Determine the [x, y] coordinate at the center of the cell enclosing the given text.  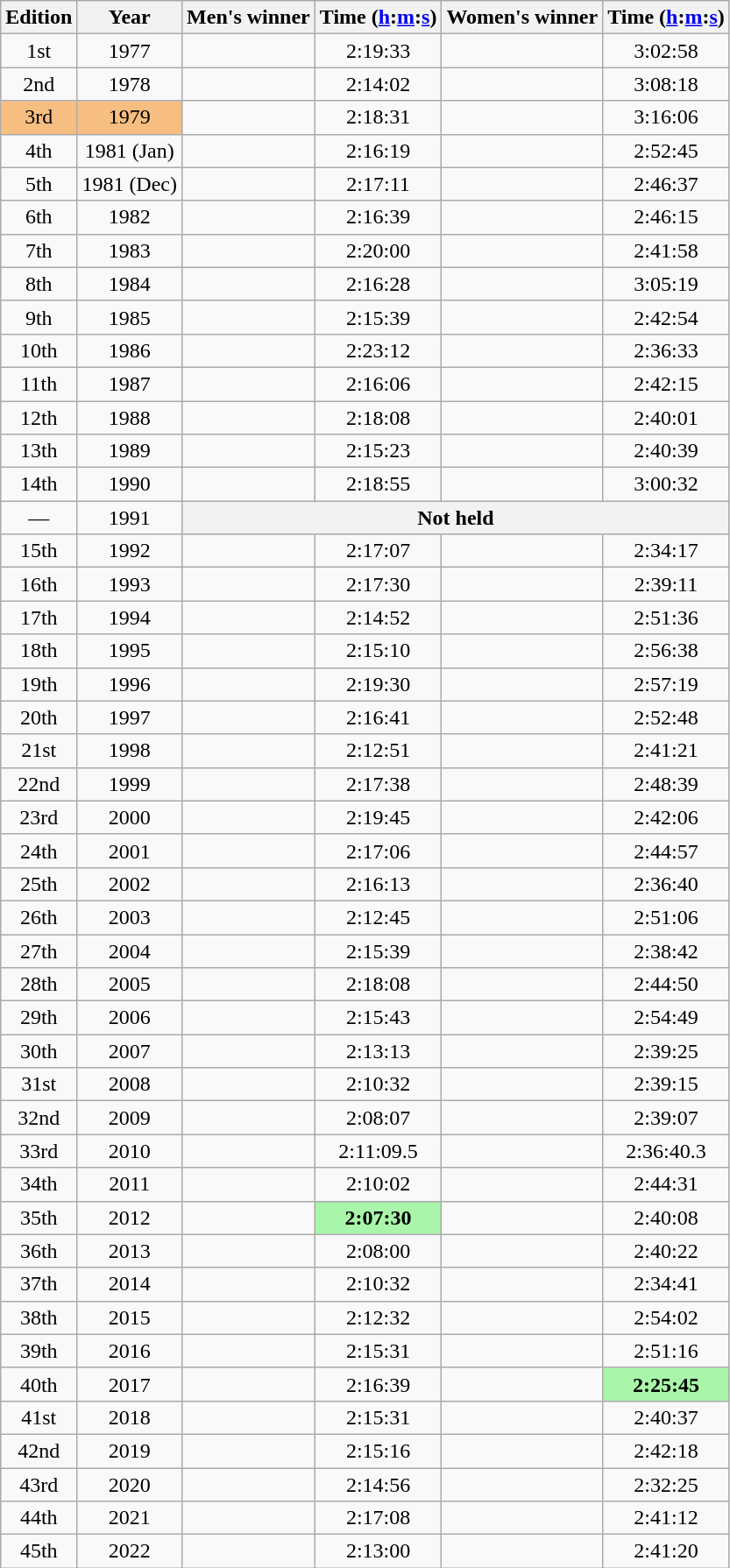
1st [39, 51]
1989 [130, 451]
3:08:18 [666, 84]
2:41:58 [666, 251]
2:41:12 [666, 1518]
2002 [130, 884]
2:19:30 [379, 684]
1990 [130, 484]
Year [130, 18]
2:57:19 [666, 684]
10th [39, 350]
1998 [130, 751]
2000 [130, 817]
2:25:45 [666, 1384]
2:51:36 [666, 618]
15th [39, 551]
21st [39, 751]
2021 [130, 1518]
9th [39, 317]
2:16:19 [379, 151]
2:42:18 [666, 1451]
3:02:58 [666, 51]
2:54:49 [666, 1018]
2018 [130, 1417]
6th [39, 217]
3:05:19 [666, 284]
12th [39, 418]
17th [39, 618]
2:46:37 [666, 184]
1978 [130, 84]
1994 [130, 618]
1997 [130, 717]
2:10:02 [379, 1184]
2:18:31 [379, 117]
44th [39, 1518]
2:51:16 [666, 1351]
13th [39, 451]
43rd [39, 1485]
20th [39, 717]
2:23:12 [379, 350]
25th [39, 884]
2:34:17 [666, 551]
2:56:38 [666, 651]
2:42:06 [666, 817]
2:14:56 [379, 1485]
2010 [130, 1151]
2:15:43 [379, 1018]
3:00:32 [666, 484]
1982 [130, 217]
2:44:31 [666, 1184]
2004 [130, 950]
1985 [130, 317]
2:41:20 [666, 1551]
2022 [130, 1551]
1979 [130, 117]
2:08:00 [379, 1251]
19th [39, 684]
2:34:41 [666, 1284]
41st [39, 1417]
39th [39, 1351]
Edition [39, 18]
42nd [39, 1451]
2:40:37 [666, 1417]
2007 [130, 1051]
28th [39, 985]
2:17:07 [379, 551]
1996 [130, 684]
22nd [39, 784]
2013 [130, 1251]
1991 [130, 518]
2:39:15 [666, 1084]
2017 [130, 1384]
36th [39, 1251]
2:12:45 [379, 917]
16th [39, 584]
2019 [130, 1451]
2014 [130, 1284]
37th [39, 1284]
2:44:50 [666, 985]
2006 [130, 1018]
2:42:15 [666, 384]
2:39:11 [666, 584]
35th [39, 1218]
1981 (Jan) [130, 151]
2:17:06 [379, 851]
2:17:30 [379, 584]
40th [39, 1384]
2:41:21 [666, 751]
2:39:25 [666, 1051]
23rd [39, 817]
2:15:10 [379, 651]
27th [39, 950]
3rd [39, 117]
2:07:30 [379, 1218]
2:36:40 [666, 884]
2:17:11 [379, 184]
45th [39, 1551]
2015 [130, 1317]
2:40:08 [666, 1218]
2:13:13 [379, 1051]
2:51:06 [666, 917]
2:52:48 [666, 717]
2:16:41 [379, 717]
2:19:33 [379, 51]
26th [39, 917]
2:16:13 [379, 884]
4th [39, 151]
2012 [130, 1218]
3:16:06 [666, 117]
1986 [130, 350]
2:44:57 [666, 851]
31st [39, 1084]
32nd [39, 1118]
2003 [130, 917]
38th [39, 1317]
1988 [130, 418]
2:16:28 [379, 284]
2:54:02 [666, 1317]
8th [39, 284]
2:20:00 [379, 251]
33rd [39, 1151]
18th [39, 651]
2:36:40.3 [666, 1151]
2005 [130, 985]
2:19:45 [379, 817]
30th [39, 1051]
— [39, 518]
2:15:16 [379, 1451]
2:14:52 [379, 618]
2:11:09.5 [379, 1151]
2011 [130, 1184]
2:38:42 [666, 950]
2008 [130, 1084]
1983 [130, 251]
2:14:02 [379, 84]
1977 [130, 51]
Not held [456, 518]
24th [39, 851]
2nd [39, 84]
2:08:07 [379, 1118]
14th [39, 484]
2020 [130, 1485]
1984 [130, 284]
1993 [130, 584]
2:48:39 [666, 784]
Men's winner [249, 18]
2009 [130, 1118]
Women's winner [522, 18]
2:16:06 [379, 384]
2:52:45 [666, 151]
1987 [130, 384]
1999 [130, 784]
1992 [130, 551]
2:42:54 [666, 317]
1995 [130, 651]
2:12:32 [379, 1317]
5th [39, 184]
2:40:22 [666, 1251]
2:36:33 [666, 350]
2:32:25 [666, 1485]
2:40:01 [666, 418]
2:12:51 [379, 751]
34th [39, 1184]
2:17:38 [379, 784]
1981 (Dec) [130, 184]
2:39:07 [666, 1118]
2:13:00 [379, 1551]
2:17:08 [379, 1518]
2:46:15 [666, 217]
2:18:55 [379, 484]
29th [39, 1018]
2016 [130, 1351]
2001 [130, 851]
11th [39, 384]
2:40:39 [666, 451]
2:15:23 [379, 451]
7th [39, 251]
